Pinpoint the cell where the given text exists, returning its (X, Y) midpoint coordinate. 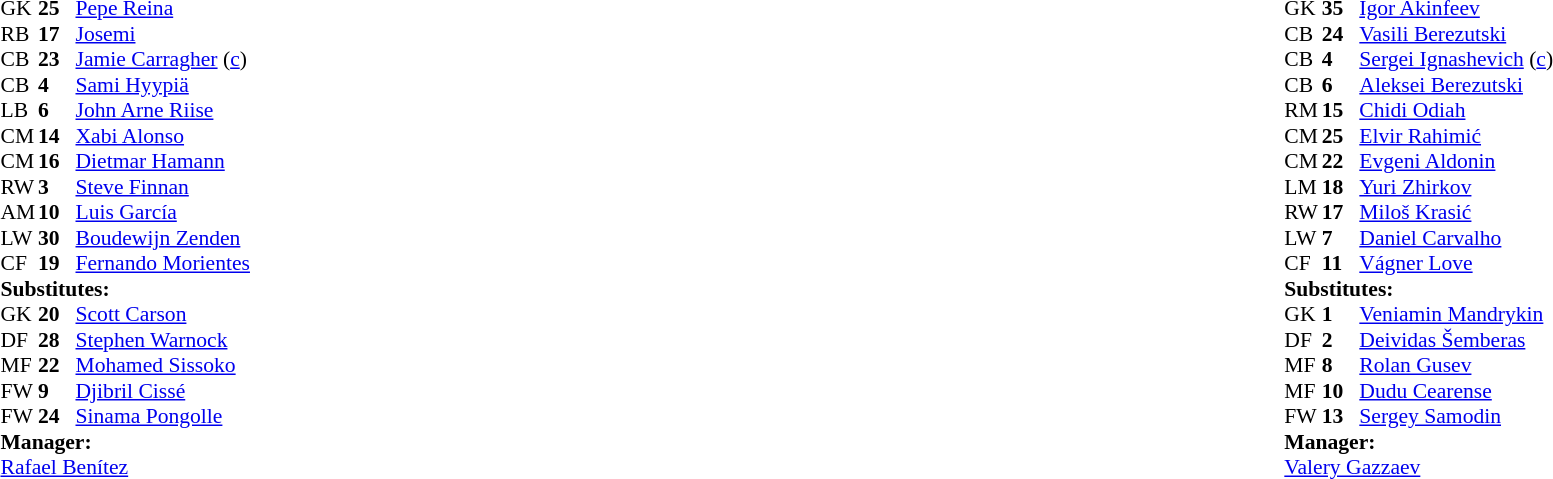
Scott Carson (163, 315)
Fernando Morientes (163, 263)
Aleksei Berezutski (1456, 85)
Stephen Warnock (163, 340)
Sergey Samodin (1456, 417)
Vasili Berezutski (1456, 34)
2 (1341, 340)
Mohamed Sissoko (163, 365)
Sami Hyypiä (163, 85)
Chidi Odiah (1456, 111)
Xabi Alonso (163, 136)
Daniel Carvalho (1456, 238)
28 (57, 340)
9 (57, 391)
Veniamin Mandrykin (1456, 315)
23 (57, 59)
Evgeni Aldonin (1456, 161)
11 (1341, 263)
18 (1341, 187)
LM (1303, 187)
Sinama Pongolle (163, 417)
Luis García (163, 213)
Josemi (163, 34)
Sergei Ignashevich (c) (1456, 59)
Elvir Rahimić (1456, 136)
RB (19, 34)
Djibril Cissé (163, 391)
RM (1303, 111)
Yuri Zhirkov (1456, 187)
Jamie Carragher (c) (163, 59)
20 (57, 315)
13 (1341, 417)
30 (57, 238)
7 (1341, 238)
Miloš Krasić (1456, 213)
14 (57, 136)
8 (1341, 365)
AM (19, 213)
15 (1341, 111)
Dudu Cearense (1456, 391)
LB (19, 111)
Rolan Gusev (1456, 365)
16 (57, 161)
Deividas Šemberas (1456, 340)
Dietmar Hamann (163, 161)
Vágner Love (1456, 263)
Steve Finnan (163, 187)
Boudewijn Zenden (163, 238)
25 (1341, 136)
19 (57, 263)
John Arne Riise (163, 111)
1 (1341, 315)
3 (57, 187)
